Identify which cell holds the provided text, then report its [x, y] central coordinate. 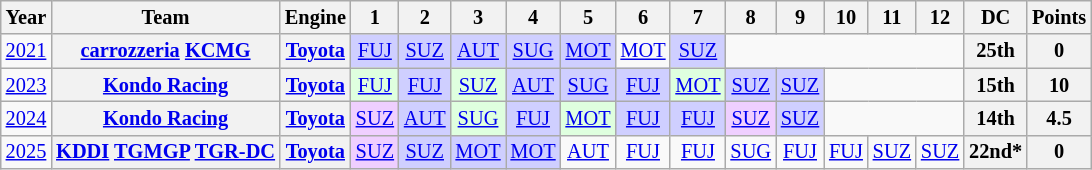
carrozzeria KCMG [166, 51]
DC [996, 17]
25th [996, 51]
1 [375, 17]
Points [1059, 17]
9 [800, 17]
4.5 [1059, 118]
8 [750, 17]
4 [534, 17]
Year [26, 17]
3 [478, 17]
2 [425, 17]
2023 [26, 85]
12 [940, 17]
2025 [26, 152]
5 [588, 17]
22nd* [996, 152]
Engine [316, 17]
15th [996, 85]
2024 [26, 118]
14th [996, 118]
11 [892, 17]
Team [166, 17]
KDDI TGMGP TGR-DC [166, 152]
6 [642, 17]
7 [698, 17]
2021 [26, 51]
